Extract the [x, y] coordinate from the center of the cell holding the provided text.  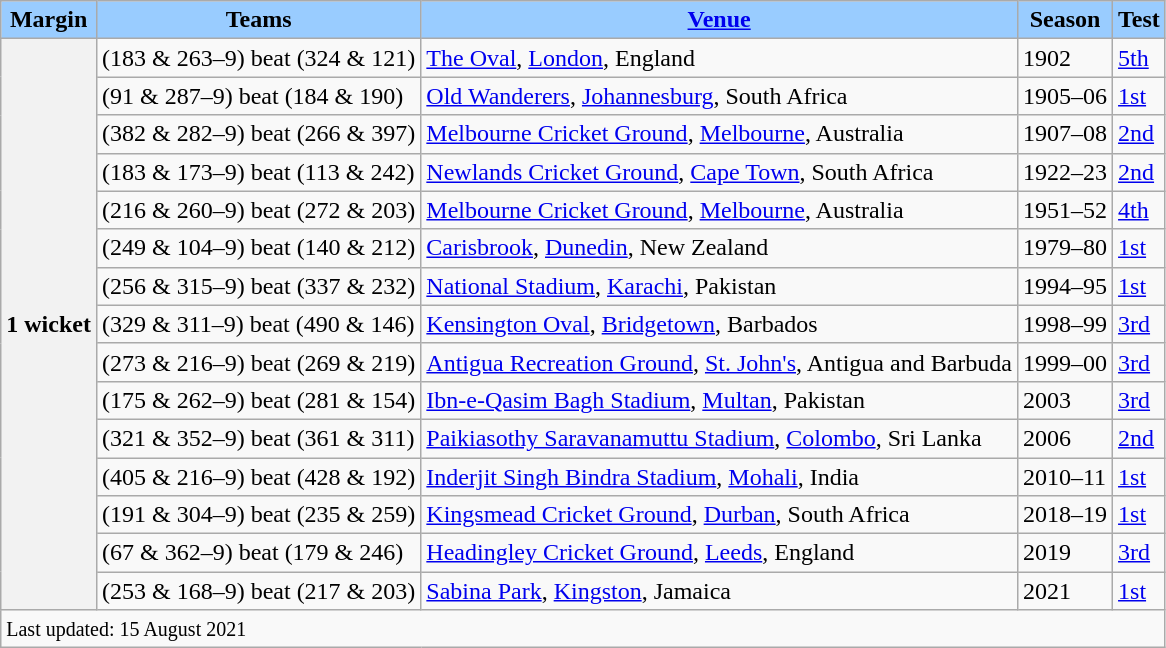
1998–99 [1064, 324]
(67 & 362–9) beat (179 & 246) [258, 553]
Kensington Oval, Bridgetown, Barbados [720, 324]
(91 & 287–9) beat (184 & 190) [258, 96]
Ibn-e-Qasim Bagh Stadium, Multan, Pakistan [720, 400]
Old Wanderers, Johannesburg, South Africa [720, 96]
(249 & 104–9) beat (140 & 212) [258, 248]
1994–95 [1064, 286]
2010–11 [1064, 477]
(191 & 304–9) beat (235 & 259) [258, 515]
(382 & 282–9) beat (266 & 397) [258, 134]
1999–00 [1064, 362]
1979–80 [1064, 248]
1902 [1064, 58]
2018–19 [1064, 515]
(256 & 315–9) beat (337 & 232) [258, 286]
Last updated: 15 August 2021 [584, 629]
(321 & 352–9) beat (361 & 311) [258, 438]
The Oval, London, England [720, 58]
Test [1140, 20]
Inderjit Singh Bindra Stadium, Mohali, India [720, 477]
2003 [1064, 400]
2019 [1064, 553]
1951–52 [1064, 210]
(405 & 216–9) beat (428 & 192) [258, 477]
Season [1064, 20]
Antigua Recreation Ground, St. John's, Antigua and Barbuda [720, 362]
Teams [258, 20]
Headingley Cricket Ground, Leeds, England [720, 553]
Venue [720, 20]
1907–08 [1064, 134]
(253 & 168–9) beat (217 & 203) [258, 591]
2006 [1064, 438]
Margin [49, 20]
5th [1140, 58]
(183 & 263–9) beat (324 & 121) [258, 58]
(216 & 260–9) beat (272 & 203) [258, 210]
1905–06 [1064, 96]
Carisbrook, Dunedin, New Zealand [720, 248]
(183 & 173–9) beat (113 & 242) [258, 172]
Kingsmead Cricket Ground, Durban, South Africa [720, 515]
(329 & 311–9) beat (490 & 146) [258, 324]
(175 & 262–9) beat (281 & 154) [258, 400]
4th [1140, 210]
Newlands Cricket Ground, Cape Town, South Africa [720, 172]
1 wicket [49, 324]
1922–23 [1064, 172]
National Stadium, Karachi, Pakistan [720, 286]
(273 & 216–9) beat (269 & 219) [258, 362]
Sabina Park, Kingston, Jamaica [720, 591]
Paikiasothy Saravanamuttu Stadium, Colombo, Sri Lanka [720, 438]
2021 [1064, 591]
